Return [X, Y] of the center of cell containing provided text 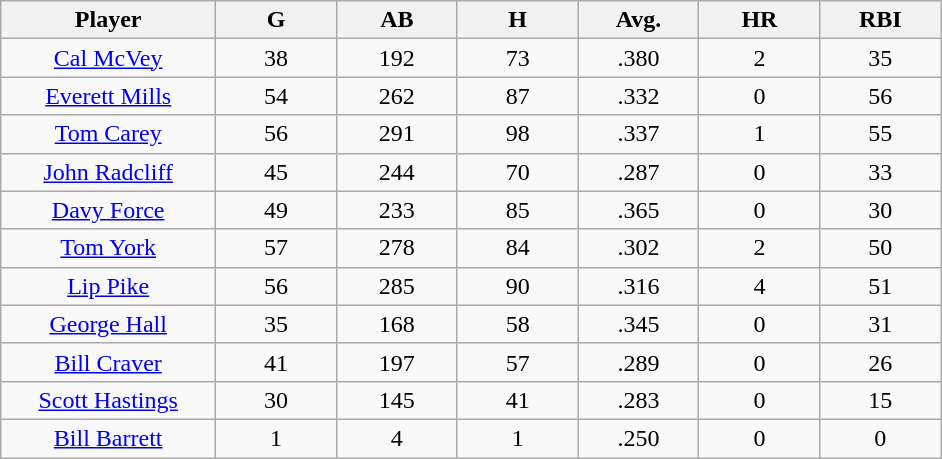
.380 [638, 58]
.287 [638, 172]
45 [276, 172]
RBI [880, 20]
98 [518, 134]
HR [760, 20]
73 [518, 58]
Player [108, 20]
.250 [638, 438]
G [276, 20]
26 [880, 362]
.316 [638, 286]
Bill Craver [108, 362]
Bill Barrett [108, 438]
H [518, 20]
Tom York [108, 248]
168 [396, 324]
AB [396, 20]
55 [880, 134]
Scott Hastings [108, 400]
50 [880, 248]
Lip Pike [108, 286]
John Radcliff [108, 172]
.283 [638, 400]
.302 [638, 248]
145 [396, 400]
.345 [638, 324]
33 [880, 172]
85 [518, 210]
70 [518, 172]
192 [396, 58]
Davy Force [108, 210]
291 [396, 134]
58 [518, 324]
87 [518, 96]
Everett Mills [108, 96]
197 [396, 362]
Cal McVey [108, 58]
.337 [638, 134]
90 [518, 286]
285 [396, 286]
38 [276, 58]
278 [396, 248]
51 [880, 286]
Tom Carey [108, 134]
49 [276, 210]
262 [396, 96]
Avg. [638, 20]
.365 [638, 210]
.289 [638, 362]
George Hall [108, 324]
.332 [638, 96]
31 [880, 324]
84 [518, 248]
15 [880, 400]
244 [396, 172]
54 [276, 96]
233 [396, 210]
